Provide the (x, y) coordinate of the cell's center where the given text is located.  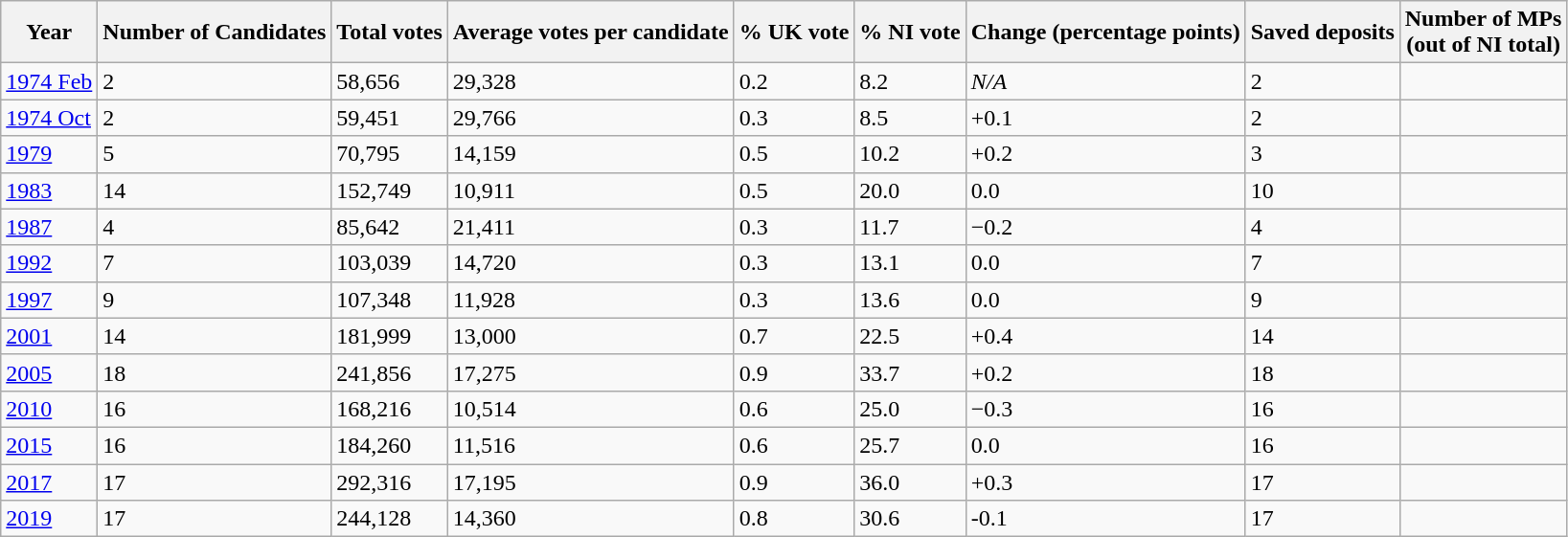
244,128 (390, 519)
1974 Feb (50, 81)
58,656 (390, 81)
59,451 (390, 118)
11,928 (590, 300)
1979 (50, 154)
85,642 (390, 227)
% UK vote (794, 33)
Saved deposits (1322, 33)
10,514 (590, 409)
5 (215, 154)
14,720 (590, 263)
−0.2 (1105, 227)
11,516 (590, 445)
10.2 (910, 154)
Number of MPs (out of NI total) (1483, 33)
107,348 (390, 300)
103,039 (390, 263)
Total votes (390, 33)
241,856 (390, 372)
2019 (50, 519)
292,316 (390, 481)
2001 (50, 336)
22.5 (910, 336)
+0.3 (1105, 481)
N/A (1105, 81)
8.2 (910, 81)
168,216 (390, 409)
17,275 (590, 372)
% NI vote (910, 33)
Average votes per candidate (590, 33)
25.7 (910, 445)
13,000 (590, 336)
-0.1 (1105, 519)
Year (50, 33)
1997 (50, 300)
70,795 (390, 154)
1983 (50, 190)
Number of Candidates (215, 33)
36.0 (910, 481)
152,749 (390, 190)
14,159 (590, 154)
10,911 (590, 190)
33.7 (910, 372)
+0.4 (1105, 336)
−0.3 (1105, 409)
1987 (50, 227)
2015 (50, 445)
30.6 (910, 519)
2017 (50, 481)
13.1 (910, 263)
8.5 (910, 118)
20.0 (910, 190)
3 (1322, 154)
2005 (50, 372)
0.8 (794, 519)
11.7 (910, 227)
14,360 (590, 519)
25.0 (910, 409)
0.7 (794, 336)
181,999 (390, 336)
29,328 (590, 81)
10 (1322, 190)
0.2 (794, 81)
13.6 (910, 300)
1992 (50, 263)
+0.1 (1105, 118)
21,411 (590, 227)
2010 (50, 409)
29,766 (590, 118)
Change (percentage points) (1105, 33)
1974 Oct (50, 118)
184,260 (390, 445)
17,195 (590, 481)
